Locate the cell with the specified text and output its (x, y) center coordinate. 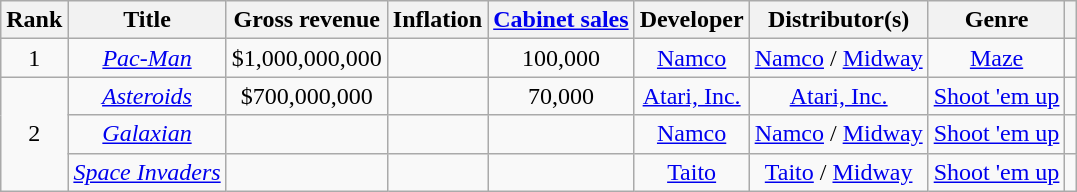
Cabinet sales (561, 20)
Inflation (437, 20)
1 (34, 58)
Genre (996, 20)
Rank (34, 20)
Maze (996, 58)
100,000 (561, 58)
$1,000,000,000 (306, 58)
Space Invaders (147, 172)
Galaxian (147, 134)
Title (147, 20)
Pac-Man (147, 58)
Asteroids (147, 96)
Taito (692, 172)
Gross revenue (306, 20)
$700,000,000 (306, 96)
2 (34, 134)
Taito / Midway (838, 172)
Developer (692, 20)
70,000 (561, 96)
Distributor(s) (838, 20)
